Detect which cell encompasses the target text, then output its (X, Y) center coordinate. 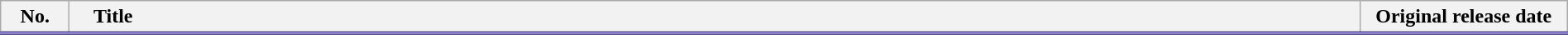
No. (35, 17)
Original release date (1464, 17)
Title (715, 17)
